Provide the (x, y) coordinate of the cell's center where the given text is located.  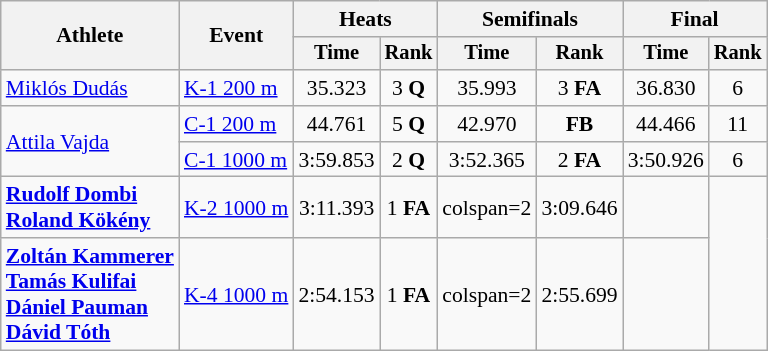
3 Q (409, 88)
44.761 (336, 124)
3:11.393 (336, 208)
Heats (365, 19)
Athlete (90, 36)
K-2 1000 m (236, 208)
36.830 (666, 88)
C-1 1000 m (236, 160)
K-1 200 m (236, 88)
2:54.153 (336, 294)
FB (579, 124)
3:52.365 (486, 160)
35.993 (486, 88)
35.323 (336, 88)
Attila Vajda (90, 142)
Semifinals (530, 19)
3:50.926 (666, 160)
Zoltán KammererTamás KulifaiDániel PaumanDávid Tóth (90, 294)
2:55.699 (579, 294)
44.466 (666, 124)
Final (695, 19)
Event (236, 36)
2 Q (409, 160)
3 FA (579, 88)
5 Q (409, 124)
11 (738, 124)
Miklós Dudás (90, 88)
Rudolf DombiRoland Kökény (90, 208)
K-4 1000 m (236, 294)
3:09.646 (579, 208)
42.970 (486, 124)
C-1 200 m (236, 124)
2 FA (579, 160)
3:59.853 (336, 160)
